Extract the (X, Y) coordinate from the center of the cell holding the provided text.  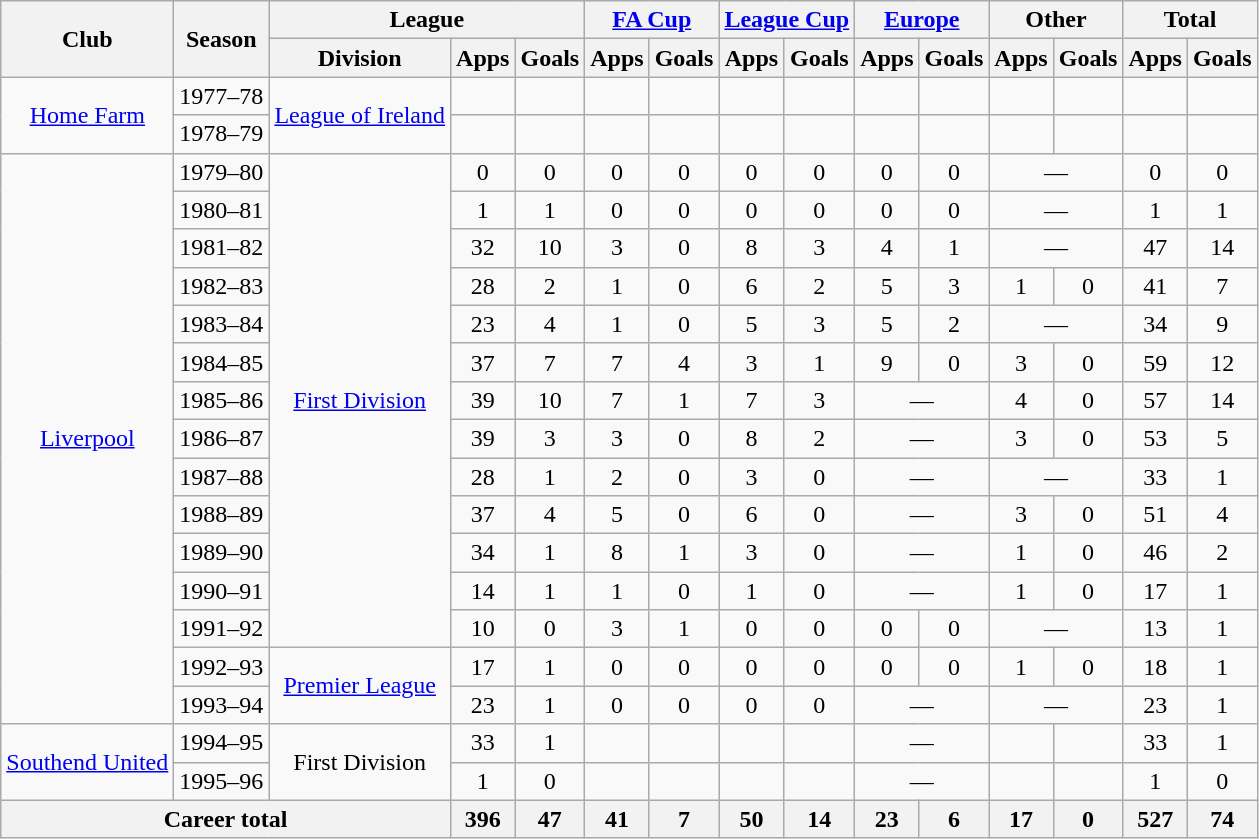
Europe (922, 20)
1991–92 (222, 629)
1983–84 (222, 324)
Southend United (88, 762)
12 (1222, 362)
1995–96 (222, 781)
74 (1222, 819)
18 (1155, 667)
53 (1155, 438)
Club (88, 39)
1982–83 (222, 286)
1980–81 (222, 210)
1989–90 (222, 553)
Other (1056, 20)
59 (1155, 362)
League (427, 20)
Home Farm (88, 115)
1978–79 (222, 134)
1986–87 (222, 438)
Division (360, 58)
1984–85 (222, 362)
1993–94 (222, 705)
1985–86 (222, 400)
Career total (226, 819)
Premier League (360, 686)
396 (483, 819)
Season (222, 39)
1990–91 (222, 591)
League Cup (787, 20)
527 (1155, 819)
1992–93 (222, 667)
46 (1155, 553)
57 (1155, 400)
51 (1155, 515)
FA Cup (652, 20)
1987–88 (222, 477)
1977–78 (222, 96)
Total (1190, 20)
50 (752, 819)
League of Ireland (360, 115)
1979–80 (222, 172)
1981–82 (222, 248)
13 (1155, 629)
1994–95 (222, 743)
Liverpool (88, 438)
32 (483, 248)
1988–89 (222, 515)
